Identify which cell holds the provided text, then report its (x, y) central coordinate. 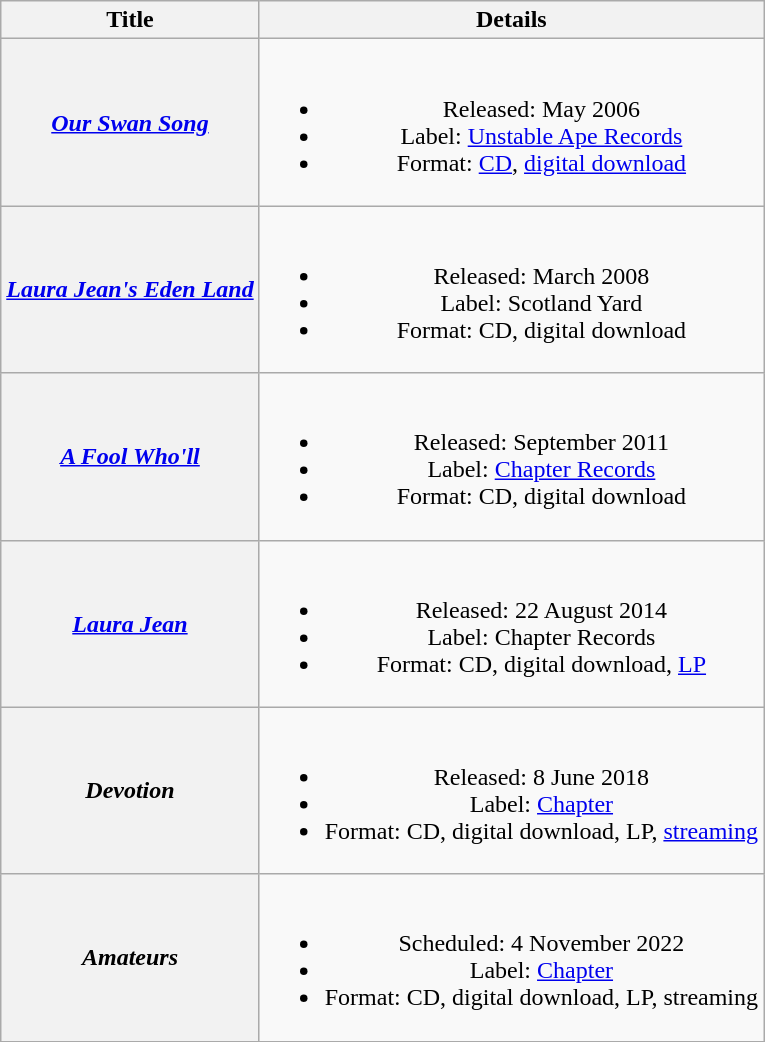
Scheduled: 4 November 2022Label: Chapter Format: CD, digital download, LP, streaming (511, 958)
A Fool Who'll (130, 456)
Amateurs (130, 958)
Released: 22 August 2014Label: Chapter Records Format: CD, digital download, LP (511, 624)
Devotion (130, 790)
Released: 8 June 2018Label: Chapter Format: CD, digital download, LP, streaming (511, 790)
Our Swan Song (130, 122)
Released: March 2008Label: Scotland Yard Format: CD, digital download (511, 290)
Released: May 2006Label: Unstable Ape Records Format: CD, digital download (511, 122)
Released: September 2011Label: Chapter Records Format: CD, digital download (511, 456)
Laura Jean's Eden Land (130, 290)
Title (130, 20)
Laura Jean (130, 624)
Details (511, 20)
